Provide the (X, Y) coordinate of the cell's center where the given text is located.  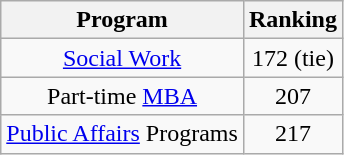
Program (122, 20)
207 (292, 96)
Part-time MBA (122, 96)
172 (tie) (292, 58)
217 (292, 134)
Social Work (122, 58)
Public Affairs Programs (122, 134)
Ranking (292, 20)
